For the text-containing cell, return its midpoint in (X, Y) coordinate format. 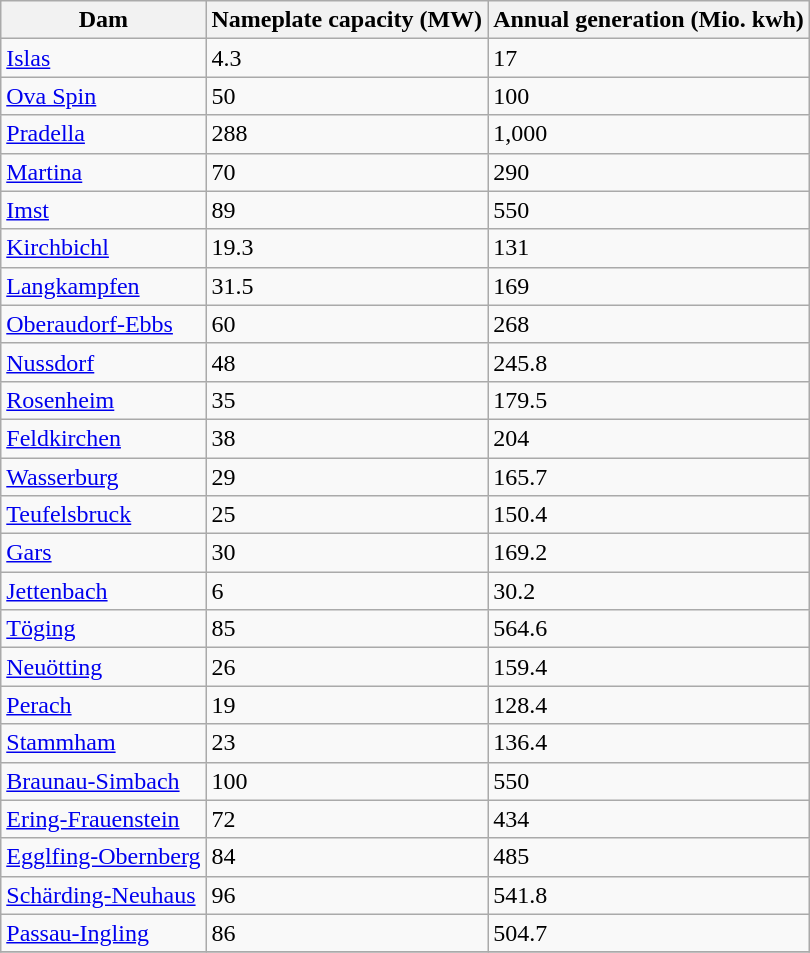
Passau-Ingling (104, 933)
Langkampfen (104, 286)
Nussdorf (104, 362)
89 (347, 210)
Töging (104, 629)
86 (347, 933)
6 (347, 591)
268 (649, 324)
60 (347, 324)
245.8 (649, 362)
Stammham (104, 743)
136.4 (649, 743)
Islas (104, 58)
Ova Spin (104, 96)
Braunau-Simbach (104, 781)
Neuötting (104, 667)
Kirchbichl (104, 248)
Nameplate capacity (MW) (347, 20)
4.3 (347, 58)
Martina (104, 172)
29 (347, 477)
504.7 (649, 933)
Teufelsbruck (104, 515)
Rosenheim (104, 400)
70 (347, 172)
Pradella (104, 134)
48 (347, 362)
Jettenbach (104, 591)
128.4 (649, 705)
179.5 (649, 400)
Ering-Frauenstein (104, 819)
159.4 (649, 667)
290 (649, 172)
288 (347, 134)
169 (649, 286)
165.7 (649, 477)
31.5 (347, 286)
Schärding-Neuhaus (104, 895)
Dam (104, 20)
150.4 (649, 515)
Wasserburg (104, 477)
19 (347, 705)
485 (649, 857)
Gars (104, 553)
131 (649, 248)
19.3 (347, 248)
204 (649, 438)
Egglfing-Obernberg (104, 857)
169.2 (649, 553)
50 (347, 96)
Perach (104, 705)
564.6 (649, 629)
30 (347, 553)
17 (649, 58)
85 (347, 629)
25 (347, 515)
35 (347, 400)
96 (347, 895)
38 (347, 438)
Oberaudorf-Ebbs (104, 324)
434 (649, 819)
Imst (104, 210)
30.2 (649, 591)
Annual generation (Mio. kwh) (649, 20)
26 (347, 667)
Feldkirchen (104, 438)
1,000 (649, 134)
72 (347, 819)
84 (347, 857)
23 (347, 743)
541.8 (649, 895)
